From the cell containing the given text, extract its center point as [x, y] coordinate. 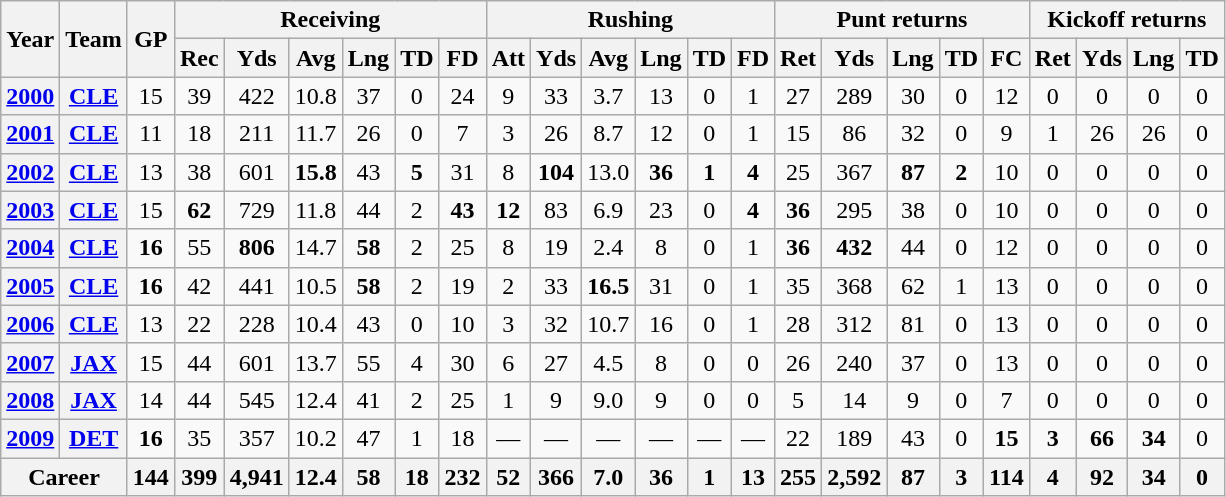
6 [508, 362]
86 [854, 134]
10.2 [316, 438]
Punt returns [902, 20]
14.7 [316, 248]
13.0 [608, 172]
39 [199, 96]
422 [256, 96]
Receiving [330, 20]
2004 [30, 248]
DET [94, 438]
2.4 [608, 248]
367 [854, 172]
66 [1102, 438]
Kickoff returns [1126, 20]
41 [368, 400]
16.5 [608, 286]
2001 [30, 134]
6.9 [608, 210]
114 [1007, 477]
228 [256, 324]
10.7 [608, 324]
Year [30, 39]
Rushing [630, 20]
11.7 [316, 134]
28 [798, 324]
4.5 [608, 362]
729 [256, 210]
2007 [30, 362]
Career [64, 477]
Team [94, 39]
3.7 [608, 96]
10.8 [316, 96]
4,941 [256, 477]
806 [256, 248]
47 [368, 438]
399 [199, 477]
2006 [30, 324]
368 [854, 286]
52 [508, 477]
2,592 [854, 477]
2009 [30, 438]
13.7 [316, 362]
92 [1102, 477]
Att [508, 58]
432 [854, 248]
2000 [30, 96]
9.0 [608, 400]
211 [256, 134]
357 [256, 438]
23 [661, 210]
240 [854, 362]
545 [256, 400]
8.7 [608, 134]
441 [256, 286]
83 [556, 210]
15.8 [316, 172]
366 [556, 477]
Rec [199, 58]
11 [150, 134]
189 [854, 438]
10.4 [316, 324]
7.0 [608, 477]
81 [913, 324]
295 [854, 210]
312 [854, 324]
GP [150, 39]
42 [199, 286]
255 [798, 477]
2008 [30, 400]
11.8 [316, 210]
10.5 [316, 286]
289 [854, 96]
24 [462, 96]
232 [462, 477]
FC [1007, 58]
2005 [30, 286]
2002 [30, 172]
144 [150, 477]
2003 [30, 210]
104 [556, 172]
